Determine the (x, y) coordinate at the center of the cell enclosing the given text.  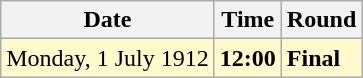
Final (321, 58)
Round (321, 20)
Monday, 1 July 1912 (108, 58)
Date (108, 20)
12:00 (248, 58)
Time (248, 20)
